For the text-containing cell, return its midpoint in [X, Y] coordinate format. 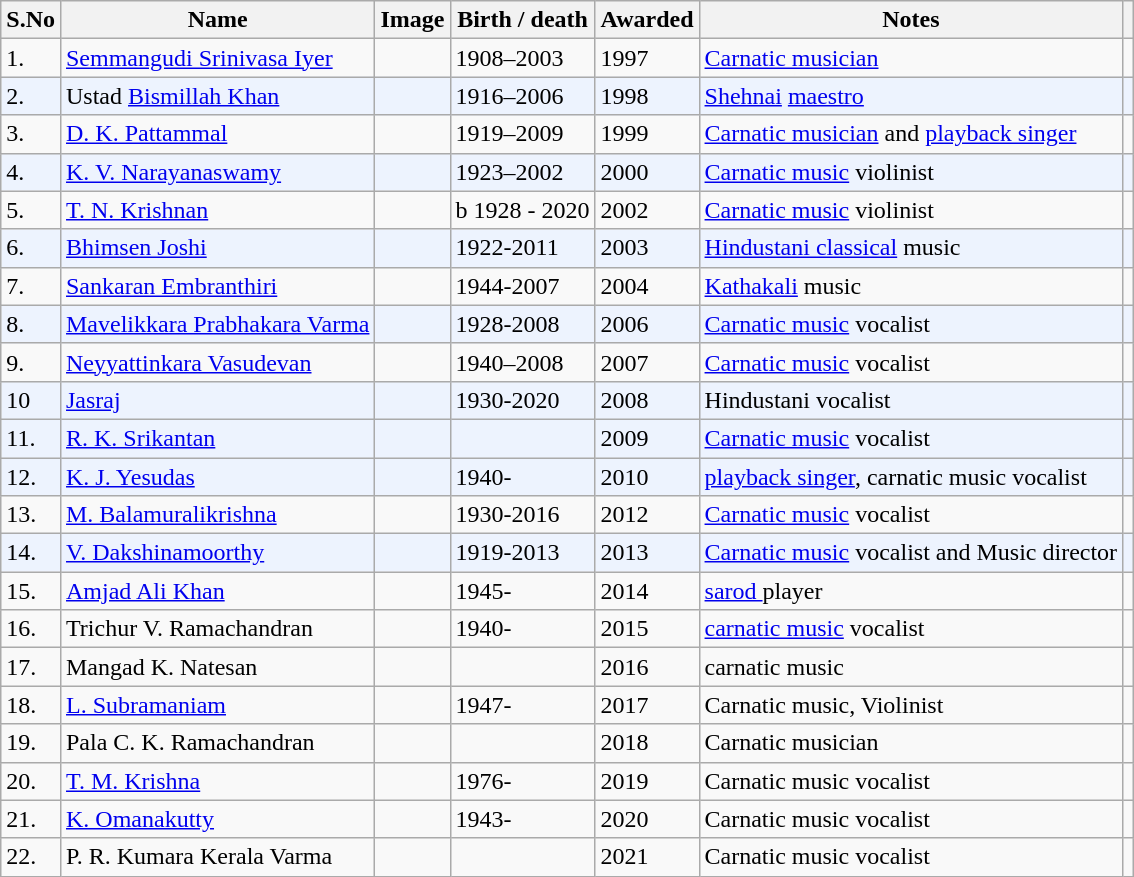
Carnatic music, Violinist [911, 705]
2009 [647, 438]
1919–2009 [522, 134]
L. Subramaniam [217, 705]
1928-2008 [522, 324]
Trichur V. Ramachandran [217, 629]
Carnatic musician and playback singer [911, 134]
Pala C. K. Ramachandran [217, 743]
carnatic music vocalist [911, 629]
1945- [522, 591]
2003 [647, 248]
17. [31, 667]
Carnatic music vocalist and Music director [911, 553]
1930-2016 [522, 515]
1998 [647, 96]
2010 [647, 477]
6. [31, 248]
2000 [647, 172]
1947- [522, 705]
1944-2007 [522, 286]
1940–2008 [522, 362]
b 1928 - 2020 [522, 210]
1943- [522, 819]
2015 [647, 629]
3. [31, 134]
1919-2013 [522, 553]
Notes [911, 20]
2017 [647, 705]
Sankaran Embranthiri [217, 286]
D. K. Pattammal [217, 134]
playback singer, carnatic music vocalist [911, 477]
2008 [647, 400]
20. [31, 781]
2013 [647, 553]
1999 [647, 134]
Jasraj [217, 400]
15. [31, 591]
22. [31, 857]
Hindustani vocalist [911, 400]
Awarded [647, 20]
1916–2006 [522, 96]
1930-2020 [522, 400]
Amjad Ali Khan [217, 591]
2. [31, 96]
P. R. Kumara Kerala Varma [217, 857]
13. [31, 515]
2007 [647, 362]
8. [31, 324]
Mavelikkara Prabhakara Varma [217, 324]
2021 [647, 857]
2014 [647, 591]
2020 [647, 819]
18. [31, 705]
1908–2003 [522, 58]
2019 [647, 781]
21. [31, 819]
1923–2002 [522, 172]
T. N. Krishnan [217, 210]
14. [31, 553]
7. [31, 286]
T. M. Krishna [217, 781]
Kathakali music [911, 286]
Bhimsen Joshi [217, 248]
Image [412, 20]
11. [31, 438]
2016 [647, 667]
sarod player [911, 591]
12. [31, 477]
4. [31, 172]
10 [31, 400]
9. [31, 362]
1997 [647, 58]
Birth / death [522, 20]
1922-2011 [522, 248]
2006 [647, 324]
Shehnai maestro [911, 96]
2004 [647, 286]
carnatic music [911, 667]
1976- [522, 781]
Hindustani classical music [911, 248]
Neyyattinkara Vasudevan [217, 362]
2012 [647, 515]
V. Dakshinamoorthy [217, 553]
2002 [647, 210]
K. V. Narayanaswamy [217, 172]
2018 [647, 743]
K. J. Yesudas [217, 477]
Mangad K. Natesan [217, 667]
Ustad Bismillah Khan [217, 96]
19. [31, 743]
1. [31, 58]
16. [31, 629]
Name [217, 20]
R. K. Srikantan [217, 438]
Semmangudi Srinivasa Iyer [217, 58]
S.No [31, 20]
5. [31, 210]
M. Balamuralikrishna [217, 515]
K. Omanakutty [217, 819]
